Return the [x, y] coordinate for the center point of the cell that contains the specified text.  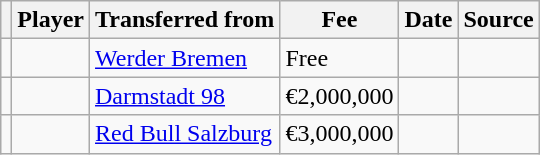
Transferred from [185, 20]
Werder Bremen [185, 58]
Fee [340, 20]
Free [340, 58]
€3,000,000 [340, 134]
Darmstadt 98 [185, 96]
Date [428, 20]
Player [51, 20]
Source [498, 20]
€2,000,000 [340, 96]
Red Bull Salzburg [185, 134]
